Scan for the cell matching the given text and deliver its (x, y) coordinate at center. 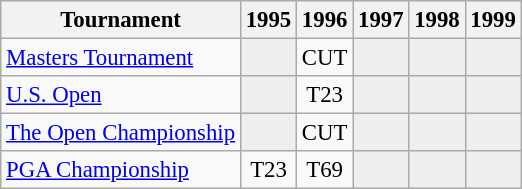
1996 (325, 20)
Masters Tournament (121, 58)
Tournament (121, 20)
1995 (268, 20)
1997 (381, 20)
PGA Championship (121, 170)
U.S. Open (121, 95)
1998 (437, 20)
1999 (493, 20)
T69 (325, 170)
The Open Championship (121, 133)
